Capture the cell that displays the provided text and extract its (X, Y) central coordinate. 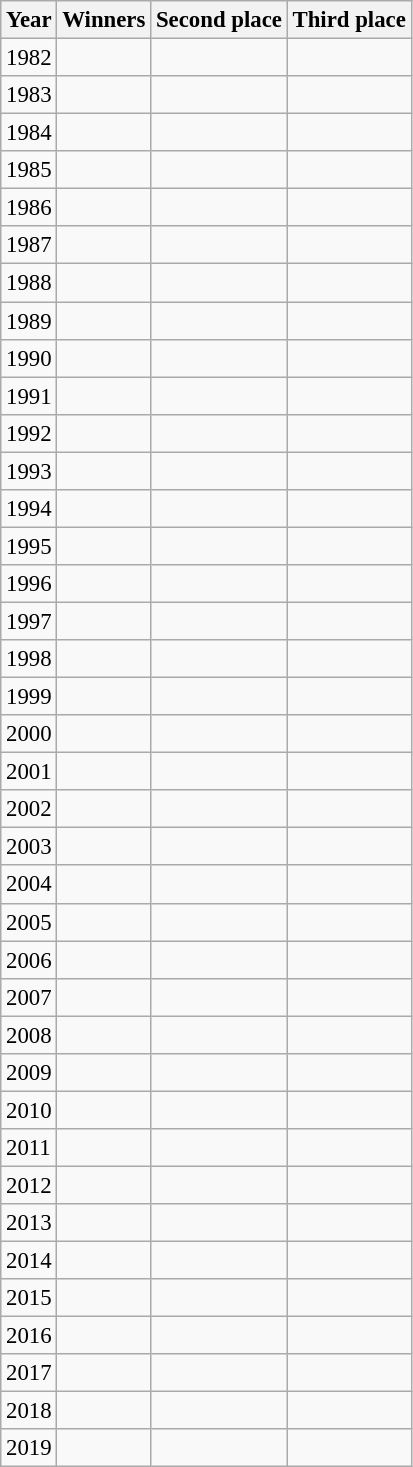
2011 (29, 1148)
Third place (349, 20)
1988 (29, 283)
1992 (29, 433)
2008 (29, 1035)
1986 (29, 208)
2002 (29, 809)
1994 (29, 509)
1997 (29, 621)
2001 (29, 772)
2007 (29, 997)
1985 (29, 170)
1998 (29, 659)
1990 (29, 358)
1982 (29, 58)
2012 (29, 1185)
2017 (29, 1373)
2014 (29, 1261)
Year (29, 20)
2003 (29, 847)
2009 (29, 1073)
2004 (29, 885)
2016 (29, 1336)
2005 (29, 922)
1989 (29, 321)
1996 (29, 584)
1999 (29, 697)
1991 (29, 396)
1983 (29, 95)
1987 (29, 245)
2010 (29, 1110)
Second place (220, 20)
1984 (29, 133)
2000 (29, 734)
1993 (29, 471)
2013 (29, 1223)
Winners (104, 20)
2018 (29, 1411)
2015 (29, 1298)
2006 (29, 960)
1995 (29, 546)
